For the text-containing cell, return its midpoint in (X, Y) coordinate format. 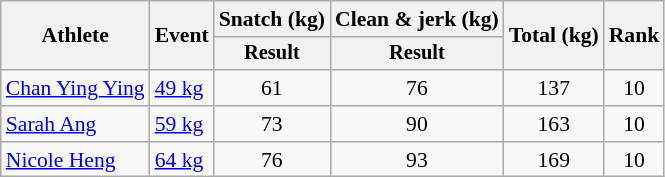
Sarah Ang (76, 124)
49 kg (182, 88)
137 (554, 88)
163 (554, 124)
90 (417, 124)
59 kg (182, 124)
Snatch (kg) (272, 19)
Chan Ying Ying (76, 88)
Rank (634, 36)
76 (417, 88)
Total (kg) (554, 36)
Event (182, 36)
Clean & jerk (kg) (417, 19)
73 (272, 124)
61 (272, 88)
Athlete (76, 36)
